Find where the given text appears and provide that cell's center as (X, Y) coordinate. 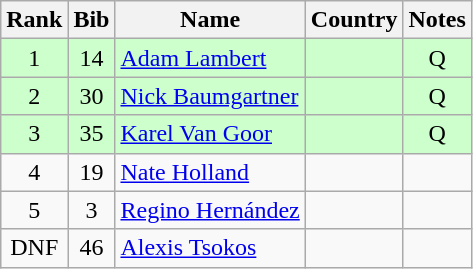
1 (34, 58)
14 (92, 58)
Nick Baumgartner (210, 96)
Alexis Tsokos (210, 248)
Regino Hernández (210, 210)
Rank (34, 20)
Notes (437, 20)
Bib (92, 20)
30 (92, 96)
Name (210, 20)
46 (92, 248)
Adam Lambert (210, 58)
DNF (34, 248)
35 (92, 134)
19 (92, 172)
4 (34, 172)
Nate Holland (210, 172)
5 (34, 210)
Country (354, 20)
Karel Van Goor (210, 134)
2 (34, 96)
